Capture the cell that displays the provided text and extract its (x, y) central coordinate. 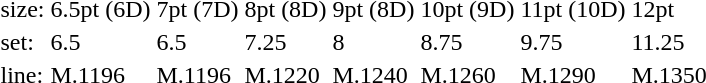
8 (374, 42)
7.25 (286, 42)
9.75 (573, 42)
8.75 (468, 42)
